Determine the (x, y) coordinate at the center of the cell enclosing the given text.  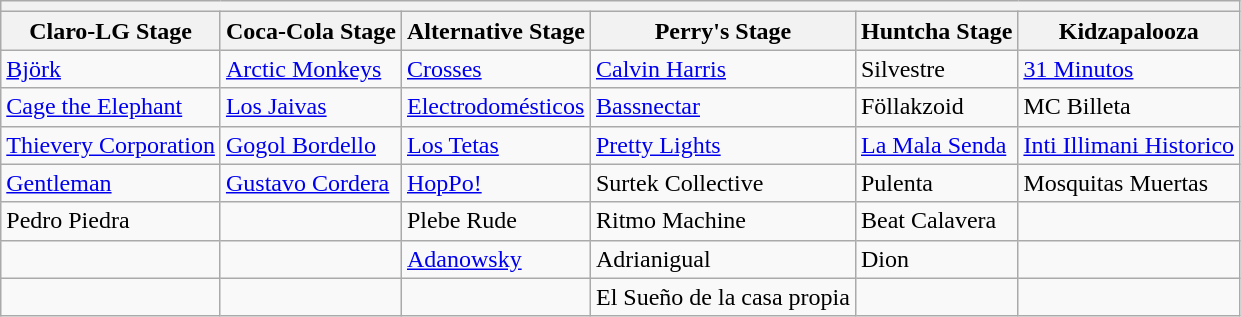
Surtek Collective (722, 183)
Pulenta (936, 183)
Los Jaivas (310, 107)
Adrianigual (722, 259)
Calvin Harris (722, 69)
Inti Illimani Historico (1129, 145)
Arctic Monkeys (310, 69)
Kidzapalooza (1129, 31)
Alternative Stage (496, 31)
Cage the Elephant (111, 107)
HopPo! (496, 183)
Huntcha Stage (936, 31)
Perry's Stage (722, 31)
Gustavo Cordera (310, 183)
El Sueño de la casa propia (722, 297)
Gogol Bordello (310, 145)
Claro-LG Stage (111, 31)
MC Billeta (1129, 107)
Thievery Corporation (111, 145)
Pretty Lights (722, 145)
Beat Calavera (936, 221)
Los Tetas (496, 145)
Coca-Cola Stage (310, 31)
Crosses (496, 69)
La Mala Senda (936, 145)
Plebe Rude (496, 221)
Bassnectar (722, 107)
Gentleman (111, 183)
31 Minutos (1129, 69)
Ritmo Machine (722, 221)
Electrodomésticos (496, 107)
Björk (111, 69)
Adanowsky (496, 259)
Föllakzoid (936, 107)
Silvestre (936, 69)
Dion (936, 259)
Pedro Piedra (111, 221)
Mosquitas Muertas (1129, 183)
